Identify which cell holds the provided text, then report its (X, Y) central coordinate. 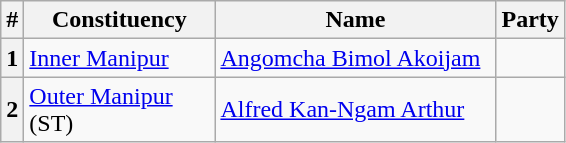
Party (530, 20)
1 (12, 58)
Angomcha Bimol Akoijam (356, 58)
Name (356, 20)
2 (12, 110)
Alfred Kan-Ngam Arthur (356, 110)
Inner Manipur (120, 58)
Constituency (120, 20)
Outer Manipur (ST) (120, 110)
# (12, 20)
